From the cell containing the given text, extract its center point as [X, Y] coordinate. 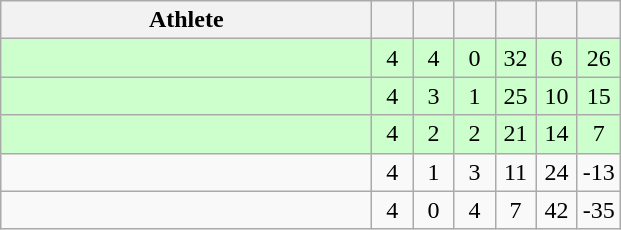
15 [598, 96]
11 [516, 172]
25 [516, 96]
10 [556, 96]
32 [516, 58]
14 [556, 134]
21 [516, 134]
-13 [598, 172]
6 [556, 58]
42 [556, 210]
26 [598, 58]
-35 [598, 210]
24 [556, 172]
Athlete [186, 20]
